Determine the (X, Y) coordinate at the center of the cell enclosing the given text.  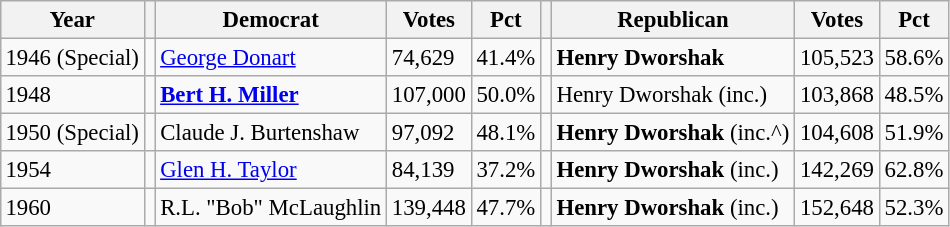
1954 (72, 170)
48.1% (506, 133)
105,523 (838, 57)
1960 (72, 208)
Bert H. Miller (271, 95)
84,139 (430, 170)
52.3% (914, 208)
1948 (72, 95)
Glen H. Taylor (271, 170)
Claude J. Burtenshaw (271, 133)
Democrat (271, 20)
62.8% (914, 170)
58.6% (914, 57)
48.5% (914, 95)
R.L. "Bob" McLaughlin (271, 208)
37.2% (506, 170)
1950 (Special) (72, 133)
George Donart (271, 57)
142,269 (838, 170)
Henry Dworshak (inc.^) (672, 133)
74,629 (430, 57)
Republican (672, 20)
104,608 (838, 133)
107,000 (430, 95)
139,448 (430, 208)
41.4% (506, 57)
51.9% (914, 133)
Henry Dworshak (672, 57)
47.7% (506, 208)
1946 (Special) (72, 57)
97,092 (430, 133)
152,648 (838, 208)
50.0% (506, 95)
103,868 (838, 95)
Year (72, 20)
